Scan for the cell matching the given text and deliver its (X, Y) coordinate at center. 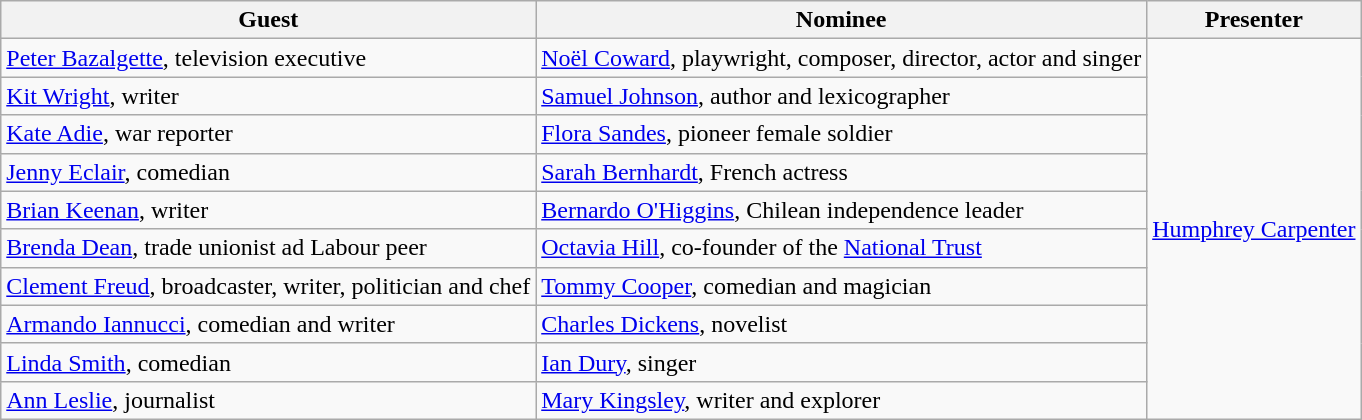
Guest (268, 20)
Noël Coward, playwright, composer, director, actor and singer (842, 58)
Bernardo O'Higgins, Chilean independence leader (842, 210)
Samuel Johnson, author and lexicographer (842, 96)
Mary Kingsley, writer and explorer (842, 400)
Flora Sandes, pioneer female soldier (842, 134)
Brian Keenan, writer (268, 210)
Tommy Cooper, comedian and magician (842, 286)
Armando Iannucci, comedian and writer (268, 324)
Peter Bazalgette, television executive (268, 58)
Jenny Eclair, comedian (268, 172)
Ann Leslie, journalist (268, 400)
Sarah Bernhardt, French actress (842, 172)
Clement Freud, broadcaster, writer, politician and chef (268, 286)
Kate Adie, war reporter (268, 134)
Linda Smith, comedian (268, 362)
Brenda Dean, trade unionist ad Labour peer (268, 248)
Charles Dickens, novelist (842, 324)
Octavia Hill, co-founder of the National Trust (842, 248)
Presenter (1254, 20)
Kit Wright, writer (268, 96)
Humphrey Carpenter (1254, 230)
Nominee (842, 20)
Ian Dury, singer (842, 362)
